Extract the [x, y] coordinate from the center of the cell holding the provided text.  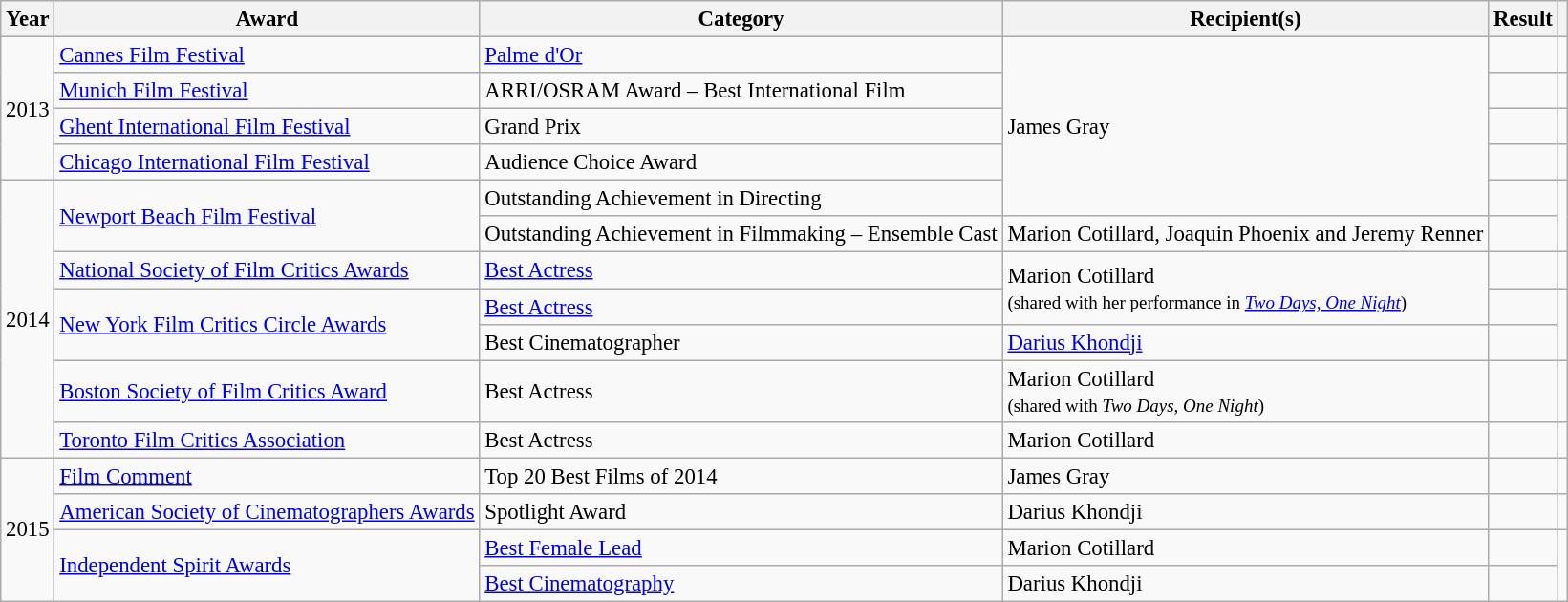
Best Cinematography [741, 584]
Category [741, 19]
Munich Film Festival [268, 91]
Spotlight Award [741, 512]
New York Film Critics Circle Awards [268, 325]
Grand Prix [741, 127]
Marion Cotillard(shared with Two Days, One Night) [1246, 392]
Best Female Lead [741, 548]
Top 20 Best Films of 2014 [741, 476]
Film Comment [268, 476]
Best Cinematographer [741, 342]
2015 [28, 529]
National Society of Film Critics Awards [268, 270]
Year [28, 19]
Ghent International Film Festival [268, 127]
Marion Cotillard, Joaquin Phoenix and Jeremy Renner [1246, 234]
Chicago International Film Festival [268, 162]
2013 [28, 109]
Award [268, 19]
Palme d'Or [741, 55]
ARRI/OSRAM Award – Best International Film [741, 91]
Result [1523, 19]
Cannes Film Festival [268, 55]
Recipient(s) [1246, 19]
Outstanding Achievement in Filmmaking – Ensemble Cast [741, 234]
2014 [28, 319]
Outstanding Achievement in Directing [741, 199]
Independent Spirit Awards [268, 566]
Boston Society of Film Critics Award [268, 392]
Audience Choice Award [741, 162]
Marion Cotillard(shared with her performance in Two Days, One Night) [1246, 289]
Newport Beach Film Festival [268, 216]
American Society of Cinematographers Awards [268, 512]
Toronto Film Critics Association [268, 440]
